Output the (x, y) coordinate of the center of the cell containing the given text.  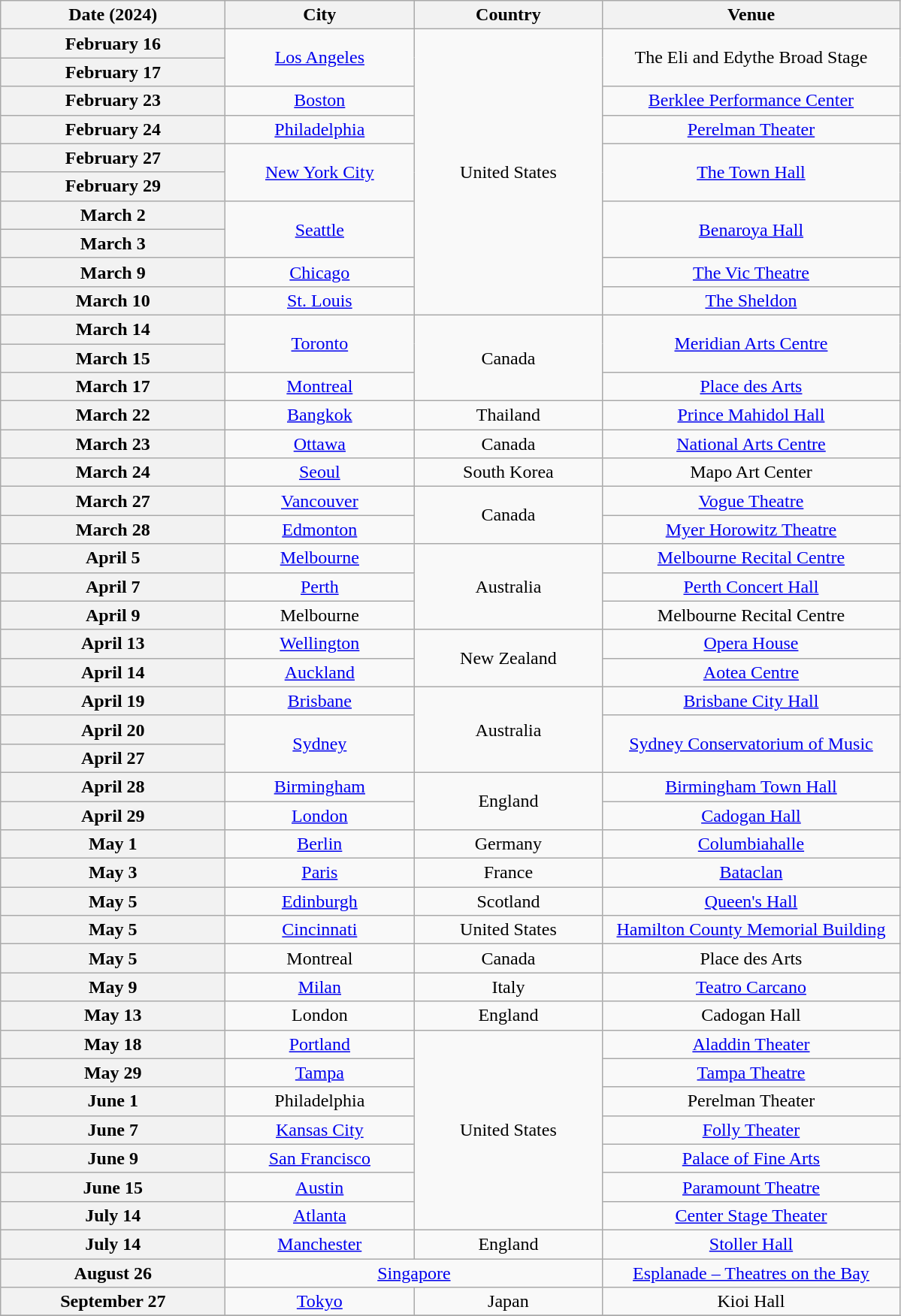
Date (2024) (113, 15)
Portland (320, 1044)
May 18 (113, 1044)
Paramount Theatre (751, 1187)
Edmonton (320, 530)
Kioi Hall (751, 1302)
Germany (508, 844)
Birmingham (320, 786)
Paris (320, 873)
June 15 (113, 1187)
Perth Concert Hall (751, 587)
Sydney Conservatorium of Music (751, 744)
City (320, 15)
The Town Hall (751, 172)
September 27 (113, 1302)
May 29 (113, 1073)
April 14 (113, 672)
March 2 (113, 215)
Venue (751, 15)
Queen's Hall (751, 901)
Bataclan (751, 873)
Edinburgh (320, 901)
Perth (320, 587)
Esplanade – Theatres on the Bay (751, 1273)
Birmingham Town Hall (751, 786)
France (508, 873)
Mapo Art Center (751, 472)
Vancouver (320, 501)
Scotland (508, 901)
June 1 (113, 1101)
April 19 (113, 701)
Boston (320, 101)
June 7 (113, 1130)
March 27 (113, 501)
February 17 (113, 72)
May 9 (113, 987)
March 15 (113, 358)
August 26 (113, 1273)
Berklee Performance Center (751, 101)
April 7 (113, 587)
Benaroya Hall (751, 229)
St. Louis (320, 300)
Atlanta (320, 1215)
Berlin (320, 844)
Hamilton County Memorial Building (751, 930)
March 17 (113, 387)
April 5 (113, 558)
Ottawa (320, 444)
South Korea (508, 472)
Milan (320, 987)
Tampa (320, 1073)
Vogue Theatre (751, 501)
The Eli and Edythe Broad Stage (751, 58)
February 27 (113, 158)
Thailand (508, 415)
Opera House (751, 644)
The Sheldon (751, 300)
May 13 (113, 1016)
Italy (508, 987)
April 9 (113, 615)
Brisbane City Hall (751, 701)
March 14 (113, 329)
March 24 (113, 472)
Aotea Centre (751, 672)
Meridian Arts Centre (751, 343)
April 28 (113, 786)
June 9 (113, 1158)
Bangkok (320, 415)
Brisbane (320, 701)
February 16 (113, 44)
February 23 (113, 101)
February 29 (113, 186)
March 28 (113, 530)
March 23 (113, 444)
The Vic Theatre (751, 272)
Kansas City (320, 1130)
March 10 (113, 300)
March 9 (113, 272)
San Francisco (320, 1158)
New Zealand (508, 658)
Austin (320, 1187)
Chicago (320, 272)
Los Angeles (320, 58)
Tokyo (320, 1302)
National Arts Centre (751, 444)
Manchester (320, 1244)
March 3 (113, 243)
New York City (320, 172)
Palace of Fine Arts (751, 1158)
Teatro Carcano (751, 987)
Sydney (320, 744)
February 24 (113, 129)
Toronto (320, 343)
April 29 (113, 815)
Aladdin Theater (751, 1044)
Tampa Theatre (751, 1073)
Center Stage Theater (751, 1215)
April 20 (113, 729)
April 27 (113, 758)
Cincinnati (320, 930)
Singapore (414, 1273)
Myer Horowitz Theatre (751, 530)
Wellington (320, 644)
April 13 (113, 644)
Auckland (320, 672)
March 22 (113, 415)
Japan (508, 1302)
Prince Mahidol Hall (751, 415)
Country (508, 15)
May 1 (113, 844)
May 3 (113, 873)
Stoller Hall (751, 1244)
Columbiahalle (751, 844)
Folly Theater (751, 1130)
Seattle (320, 229)
Seoul (320, 472)
